Find where the given text appears and provide that cell's center as [X, Y] coordinate. 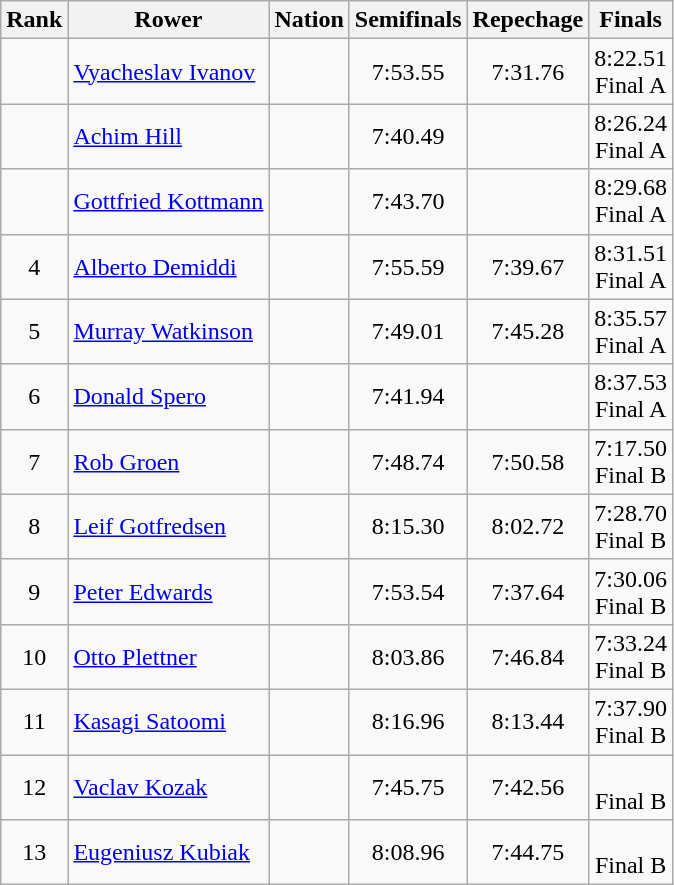
7:17.50Final B [631, 462]
Vyacheslav Ivanov [168, 72]
7:33.24Final B [631, 656]
Peter Edwards [168, 592]
7:41.94 [408, 396]
13 [34, 852]
Achim Hill [168, 136]
Semifinals [408, 20]
7:37.64 [528, 592]
8:22.51Final A [631, 72]
Nation [309, 20]
Kasagi Satoomi [168, 722]
6 [34, 396]
7:40.49 [408, 136]
Alberto Demiddi [168, 266]
7:53.54 [408, 592]
Rank [34, 20]
7:37.90Final B [631, 722]
9 [34, 592]
8:31.51Final A [631, 266]
8:15.30 [408, 526]
5 [34, 332]
7:48.74 [408, 462]
8:26.24Final A [631, 136]
7:39.67 [528, 266]
8:03.86 [408, 656]
Leif Gotfredsen [168, 526]
Eugeniusz Kubiak [168, 852]
7:43.70 [408, 202]
7:49.01 [408, 332]
7:46.84 [528, 656]
8:37.53Final A [631, 396]
7:30.06Final B [631, 592]
7:45.75 [408, 786]
7:42.56 [528, 786]
8:16.96 [408, 722]
Otto Plettner [168, 656]
12 [34, 786]
7:31.76 [528, 72]
Repechage [528, 20]
8:35.57Final A [631, 332]
8:08.96 [408, 852]
Donald Spero [168, 396]
11 [34, 722]
7 [34, 462]
8:13.44 [528, 722]
8 [34, 526]
10 [34, 656]
Rob Groen [168, 462]
8:02.72 [528, 526]
Rower [168, 20]
7:28.70Final B [631, 526]
7:53.55 [408, 72]
Vaclav Kozak [168, 786]
7:45.28 [528, 332]
7:44.75 [528, 852]
7:50.58 [528, 462]
7:55.59 [408, 266]
Murray Watkinson [168, 332]
4 [34, 266]
Finals [631, 20]
8:29.68Final A [631, 202]
Gottfried Kottmann [168, 202]
